Return the (X, Y) coordinate for the center point of the cell that contains the specified text.  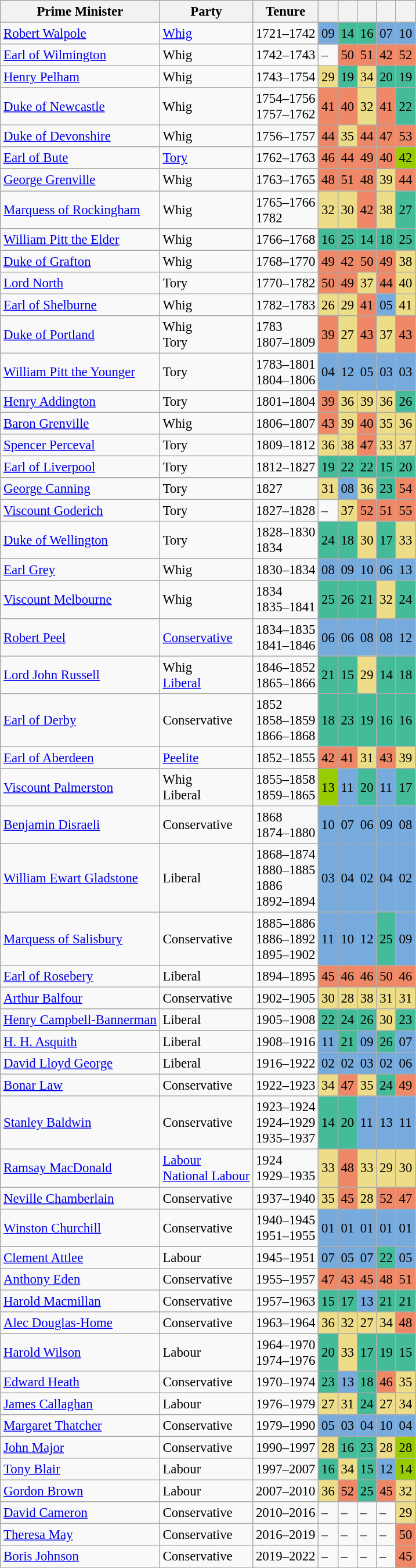
1940–19451951–1955 (285, 1227)
1768–1770 (285, 261)
Boris Johnson (80, 1557)
1812–1827 (285, 467)
William Pitt the Younger (80, 372)
David Lloyd George (80, 1064)
Bonar Law (80, 1086)
1827–1828 (285, 511)
1830–1834 (285, 570)
Marquess of Salisbury (80, 939)
1801–1804 (285, 402)
Viscount Goderich (80, 511)
54 (405, 489)
1756–1757 (285, 136)
1763–1765 (285, 180)
1846–18521865–1866 (285, 675)
Neville Chamberlain (80, 1198)
Duke of Newcastle (80, 107)
Robert Walpole (80, 34)
18521858–18591866–1868 (285, 720)
David Cameron (80, 1513)
Earl of Wilmington (80, 55)
Viscount Melbourne (80, 600)
Prime Minister (80, 12)
1765–17661782 (285, 210)
John Major (80, 1448)
1894–1895 (285, 976)
1770–1782 (285, 283)
Spencer Perceval (80, 445)
Earl of Shelburne (80, 305)
Duke of Portland (80, 334)
53 (405, 136)
Clement Attlee (80, 1257)
1827 (285, 489)
1855–18581859–1865 (285, 787)
1852–1855 (285, 758)
1754–17561757–1762 (285, 107)
1868–18741880–188518861892–1894 (285, 878)
Baron Grenville (80, 423)
Henry Campbell-Bannerman (80, 1020)
1916–1922 (285, 1064)
1782–1783 (285, 305)
Benjamin Disraeli (80, 824)
Duke of Wellington (80, 540)
Henry Pelham (80, 77)
1806–1807 (285, 423)
1964–19701974–1976 (285, 1353)
1902–1905 (285, 999)
Earl of Derby (80, 720)
Anthony Eden (80, 1279)
Lord North (80, 283)
Stanley Baldwin (80, 1123)
Arthur Balfour (80, 999)
Viscount Palmerston (80, 787)
Winston Churchill (80, 1227)
Peelite (207, 758)
LabourNational Labour (207, 1168)
Harold Wilson (80, 1353)
Edward Heath (80, 1382)
1963–1964 (285, 1323)
2007–2010 (285, 1491)
WhigTory (207, 334)
Marquess of Rockingham (80, 210)
James Callaghan (80, 1404)
1922–1923 (285, 1086)
1945–1951 (285, 1257)
1721–1742 (285, 34)
George Grenville (80, 180)
1743–1754 (285, 77)
1957–1963 (285, 1301)
18341835–1841 (285, 600)
1955–1957 (285, 1279)
Theresa May (80, 1535)
1970–1974 (285, 1382)
1976–1979 (285, 1404)
17831807–1809 (285, 334)
Duke of Grafton (80, 261)
Earl of Rosebery (80, 976)
George Canning (80, 489)
18681874–1880 (285, 824)
William Pitt the Elder (80, 239)
1990–1997 (285, 1448)
19241929–1935 (285, 1168)
Earl of Liverpool (80, 467)
Earl of Aberdeen (80, 758)
1979–1990 (285, 1426)
William Ewart Gladstone (80, 878)
1937–1940 (285, 1198)
Earl of Bute (80, 158)
Earl Grey (80, 570)
Tenure (285, 12)
2010–2016 (285, 1513)
1742–1743 (285, 55)
Robert Peel (80, 637)
Tony Blair (80, 1469)
Henry Addington (80, 402)
1809–1812 (285, 445)
2016–2019 (285, 1535)
2019–2022 (285, 1557)
Gordon Brown (80, 1491)
1783–18011804–1806 (285, 372)
H. H. Asquith (80, 1042)
1923–19241924–19291935–1937 (285, 1123)
1908–1916 (285, 1042)
1905–1908 (285, 1020)
Duke of Devonshire (80, 136)
1997–2007 (285, 1469)
Alec Douglas-Home (80, 1323)
55 (405, 511)
Margaret Thatcher (80, 1426)
1828–18301834 (285, 540)
1766–1768 (285, 239)
1885–18861886–18921895–1902 (285, 939)
1834–18351841–1846 (285, 637)
1762–1763 (285, 158)
Lord John Russell (80, 675)
Ramsay MacDonald (80, 1168)
Harold Macmillan (80, 1301)
Party (207, 12)
